Return the (x, y) coordinate for the center point of the cell that contains the specified text.  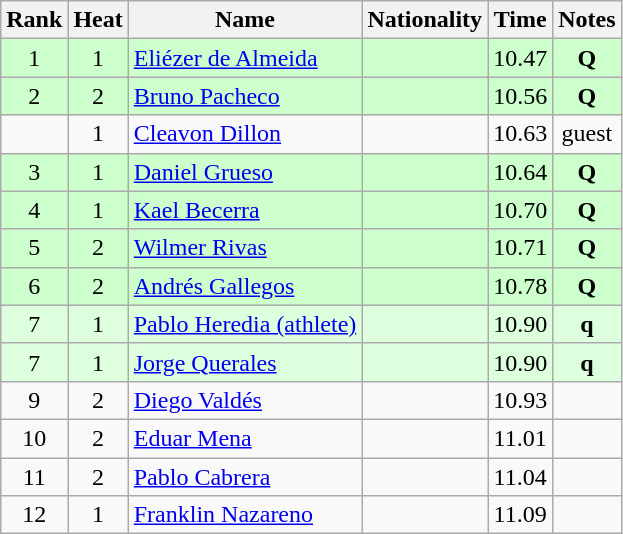
10 (34, 438)
Name (245, 20)
Pablo Heredia (athlete) (245, 324)
3 (34, 172)
Time (520, 20)
Diego Valdés (245, 400)
Kael Becerra (245, 210)
Daniel Grueso (245, 172)
10.47 (520, 58)
Eduar Mena (245, 438)
11.01 (520, 438)
Cleavon Dillon (245, 134)
10.56 (520, 96)
10.70 (520, 210)
Rank (34, 20)
9 (34, 400)
Eliézer de Almeida (245, 58)
5 (34, 248)
Nationality (425, 20)
guest (587, 134)
10.63 (520, 134)
10.71 (520, 248)
Notes (587, 20)
Heat (98, 20)
11 (34, 477)
11.04 (520, 477)
6 (34, 286)
Bruno Pacheco (245, 96)
4 (34, 210)
10.93 (520, 400)
10.78 (520, 286)
Pablo Cabrera (245, 477)
Andrés Gallegos (245, 286)
Wilmer Rivas (245, 248)
11.09 (520, 515)
10.64 (520, 172)
Jorge Querales (245, 362)
12 (34, 515)
Franklin Nazareno (245, 515)
